Identify which cell holds the provided text, then report its (x, y) central coordinate. 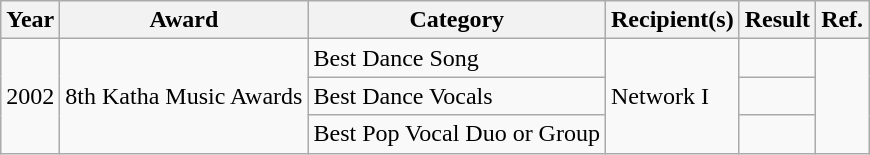
Best Dance Song (457, 58)
Best Pop Vocal Duo or Group (457, 134)
2002 (30, 96)
Best Dance Vocals (457, 96)
Ref. (842, 20)
Result (777, 20)
8th Katha Music Awards (184, 96)
Year (30, 20)
Category (457, 20)
Award (184, 20)
Network I (672, 96)
Recipient(s) (672, 20)
